Capture the cell that displays the provided text and extract its (X, Y) central coordinate. 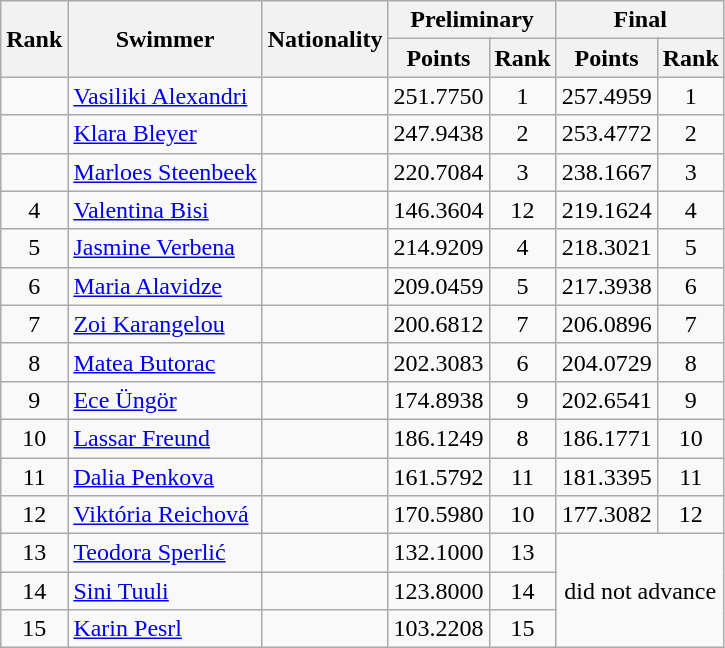
146.3604 (438, 210)
170.5980 (438, 515)
214.9209 (438, 248)
161.5792 (438, 477)
204.0729 (606, 362)
206.0896 (606, 324)
Jasmine Verbena (165, 248)
220.7084 (438, 172)
217.3938 (606, 286)
251.7750 (438, 96)
Preliminary (472, 20)
103.2208 (438, 629)
Matea Butorac (165, 362)
Lassar Freund (165, 438)
Valentina Bisi (165, 210)
186.1771 (606, 438)
Vasiliki Alexandri (165, 96)
209.0459 (438, 286)
186.1249 (438, 438)
174.8938 (438, 400)
Maria Alavidze (165, 286)
Karin Pesrl (165, 629)
238.1667 (606, 172)
177.3082 (606, 515)
253.4772 (606, 134)
did not advance (640, 591)
Ece Üngör (165, 400)
202.6541 (606, 400)
Marloes Steenbeek (165, 172)
Swimmer (165, 39)
Zoi Karangelou (165, 324)
Sini Tuuli (165, 591)
247.9438 (438, 134)
219.1624 (606, 210)
Klara Bleyer (165, 134)
218.3021 (606, 248)
Teodora Sperlić (165, 553)
202.3083 (438, 362)
257.4959 (606, 96)
Dalia Penkova (165, 477)
Nationality (325, 39)
132.1000 (438, 553)
181.3395 (606, 477)
123.8000 (438, 591)
Viktória Reichová (165, 515)
Final (640, 20)
200.6812 (438, 324)
